Capture the cell that displays the provided text and extract its (x, y) central coordinate. 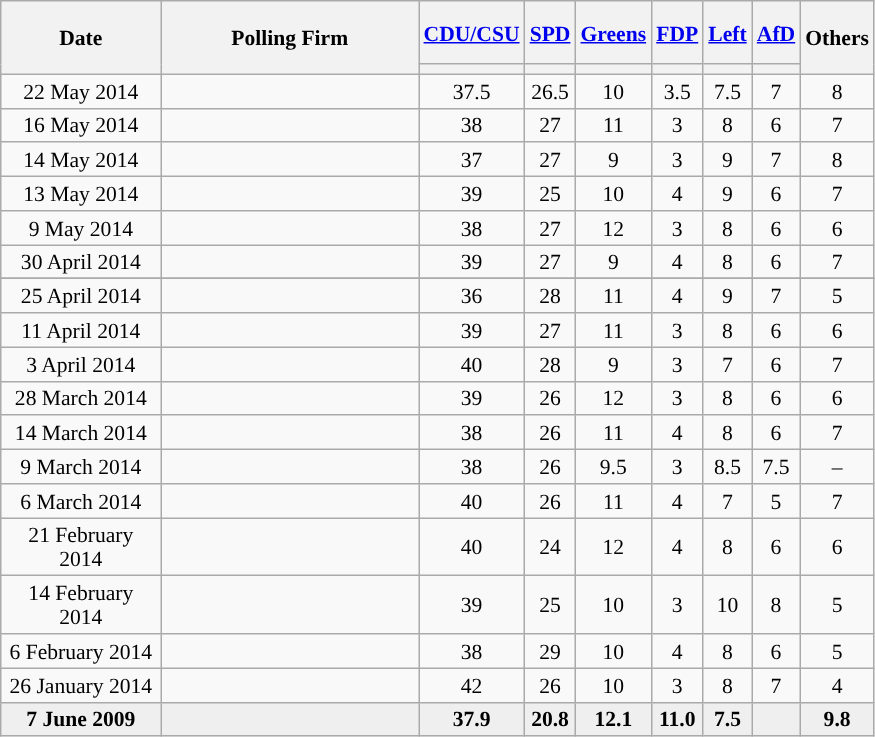
9.5 (613, 467)
11.0 (677, 719)
30 April 2014 (81, 262)
26.5 (550, 91)
Others (837, 38)
6 February 2014 (81, 651)
6 March 2014 (81, 501)
Date (81, 38)
37.9 (471, 719)
42 (471, 685)
13 May 2014 (81, 194)
12.1 (613, 719)
CDU/CSU (471, 32)
20.8 (550, 719)
28 March 2014 (81, 398)
SPD (550, 32)
24 (550, 547)
21 February 2014 (81, 547)
AfD (776, 32)
14 May 2014 (81, 160)
14 February 2014 (81, 605)
7 June 2009 (81, 719)
– (837, 467)
29 (550, 651)
3.5 (677, 91)
9 May 2014 (81, 228)
22 May 2014 (81, 91)
Polling Firm (290, 38)
37.5 (471, 91)
Greens (613, 32)
3 April 2014 (81, 364)
9.8 (837, 719)
FDP (677, 32)
26 January 2014 (81, 685)
9 March 2014 (81, 467)
25 April 2014 (81, 296)
37 (471, 160)
36 (471, 296)
8.5 (727, 467)
11 April 2014 (81, 330)
Left (727, 32)
14 March 2014 (81, 433)
16 May 2014 (81, 125)
